Search for the cell housing the specified text and yield its (x, y) center coordinate. 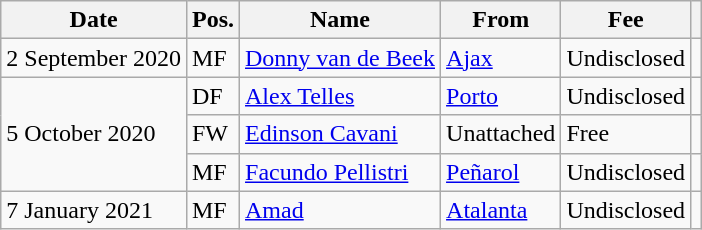
2 September 2020 (94, 58)
Date (94, 20)
FW (212, 134)
Peñarol (501, 172)
Free (626, 134)
Alex Telles (340, 96)
Porto (501, 96)
DF (212, 96)
Ajax (501, 58)
From (501, 20)
Unattached (501, 134)
Name (340, 20)
Amad (340, 210)
5 October 2020 (94, 134)
Donny van de Beek (340, 58)
Facundo Pellistri (340, 172)
Edinson Cavani (340, 134)
7 January 2021 (94, 210)
Pos. (212, 20)
Fee (626, 20)
Atalanta (501, 210)
